Identify which cell holds the provided text, then report its (x, y) central coordinate. 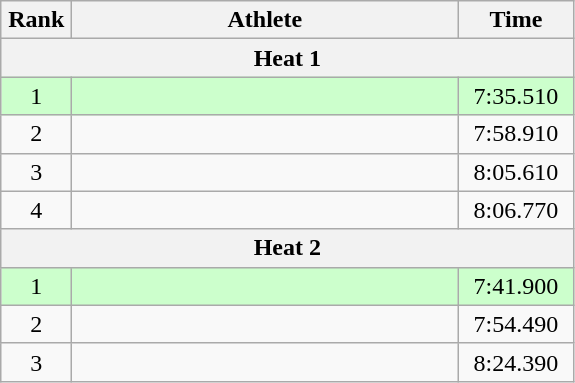
Rank (36, 20)
7:41.900 (516, 286)
7:58.910 (516, 134)
4 (36, 210)
7:54.490 (516, 324)
8:05.610 (516, 172)
8:06.770 (516, 210)
7:35.510 (516, 96)
Athlete (265, 20)
Heat 2 (288, 248)
Time (516, 20)
Heat 1 (288, 58)
8:24.390 (516, 362)
